Locate the cell with the specified text and output its (X, Y) center coordinate. 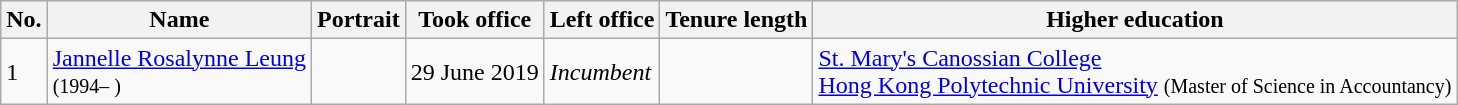
Portrait (358, 20)
Tenure length (736, 20)
Name (179, 20)
No. (24, 20)
St. Mary's Canossian College Hong Kong Polytechnic University (Master of Science in Accountancy) (1135, 72)
29 June 2019 (474, 72)
Higher education (1135, 20)
Incumbent (602, 72)
Took office (474, 20)
Left office (602, 20)
1 (24, 72)
Jannelle Rosalynne Leung(1994– ) (179, 72)
